Locate the cell with the specified text and output its [x, y] center coordinate. 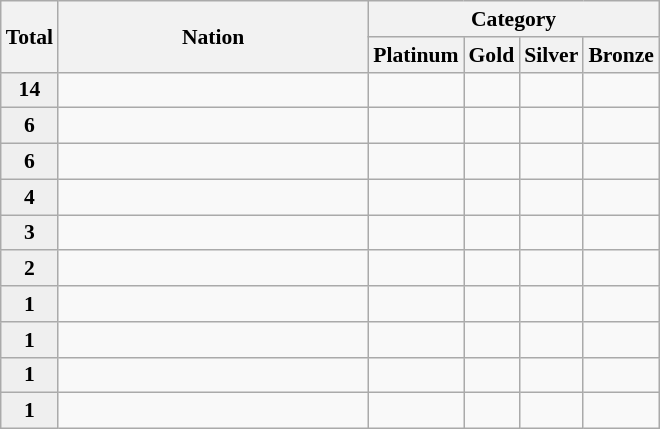
2 [30, 269]
Category [514, 19]
Nation [213, 36]
Total [30, 36]
4 [30, 197]
Bronze [621, 55]
Silver [551, 55]
Gold [492, 55]
14 [30, 90]
Platinum [416, 55]
3 [30, 233]
